Output the (X, Y) coordinate of the center of the cell containing the given text.  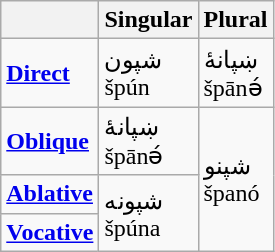
شپنوšpanó (236, 179)
Direct (50, 73)
Oblique (50, 141)
Ablative (50, 194)
شپونšpún (148, 73)
شپونهšpúna (148, 213)
Singular (148, 20)
Vocative (50, 232)
Plural (236, 20)
